Search for the cell housing the specified text and yield its [x, y] center coordinate. 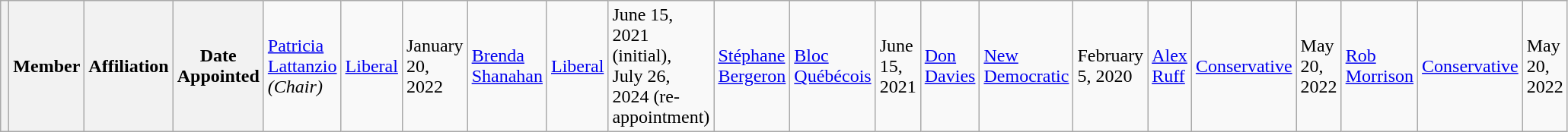
Patricia Lattanzio (Chair) [302, 67]
Brenda Shanahan [507, 67]
Don Davies [950, 67]
Member [47, 67]
Alex Ruff [1170, 67]
Rob Morrison [1379, 67]
Date Appointed [218, 67]
New Democratic [1026, 67]
Bloc Québécois [833, 67]
June 15, 2021 (initial), July 26, 2024 (re-appointment) [661, 67]
Affiliation [129, 67]
February 5, 2020 [1111, 67]
Stéphane Bergeron [752, 67]
June 15, 2021 [898, 67]
January 20, 2022 [435, 67]
